Output the [X, Y] coordinate of the center of the cell containing the given text.  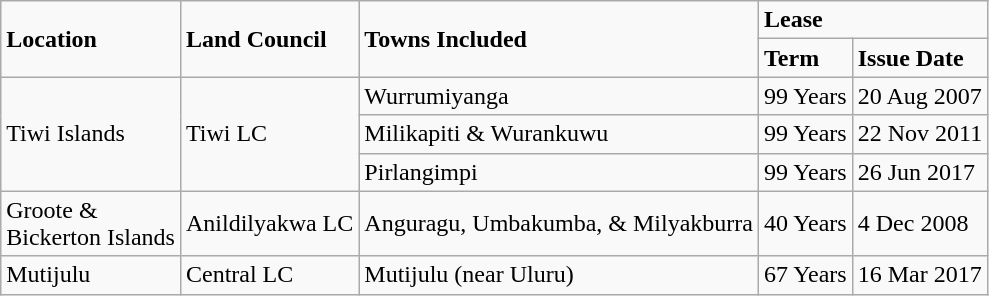
Land Council [269, 39]
Milikapiti & Wurankuwu [559, 134]
67 Years [805, 275]
Tiwi Islands [91, 134]
Mutijulu (near Uluru) [559, 275]
4 Dec 2008 [920, 224]
Issue Date [920, 58]
20 Aug 2007 [920, 96]
Groote &Bickerton Islands [91, 224]
Towns Included [559, 39]
Central LC [269, 275]
Tiwi LC [269, 134]
Anildilyakwa LC [269, 224]
26 Jun 2017 [920, 172]
16 Mar 2017 [920, 275]
Pirlangimpi [559, 172]
Location [91, 39]
Wurrumiyanga [559, 96]
Anguragu, Umbakumba, & Milyakburra [559, 224]
Mutijulu [91, 275]
Term [805, 58]
22 Nov 2011 [920, 134]
40 Years [805, 224]
Lease [872, 20]
